Identify which cell holds the provided text, then report its [x, y] central coordinate. 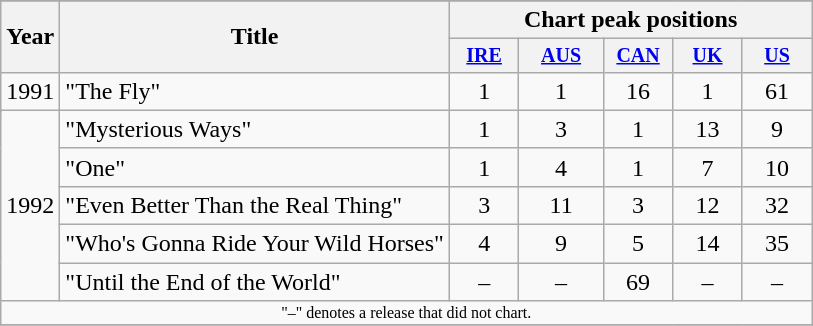
35 [776, 244]
32 [776, 205]
"The Fly" [255, 91]
12 [708, 205]
1992 [30, 205]
16 [638, 91]
5 [638, 244]
1991 [30, 91]
Year [30, 37]
"Even Better Than the Real Thing" [255, 205]
61 [776, 91]
11 [561, 205]
CAN [638, 56]
US [776, 56]
Chart peak positions [630, 20]
13 [708, 129]
"Mysterious Ways" [255, 129]
UK [708, 56]
IRE [484, 56]
10 [776, 167]
AUS [561, 56]
"Until the End of the World" [255, 282]
"Who's Gonna Ride Your Wild Horses" [255, 244]
14 [708, 244]
Title [255, 37]
"One" [255, 167]
69 [638, 282]
7 [708, 167]
"–" denotes a release that did not chart. [406, 313]
